Locate the cell with the specified text and output its [x, y] center coordinate. 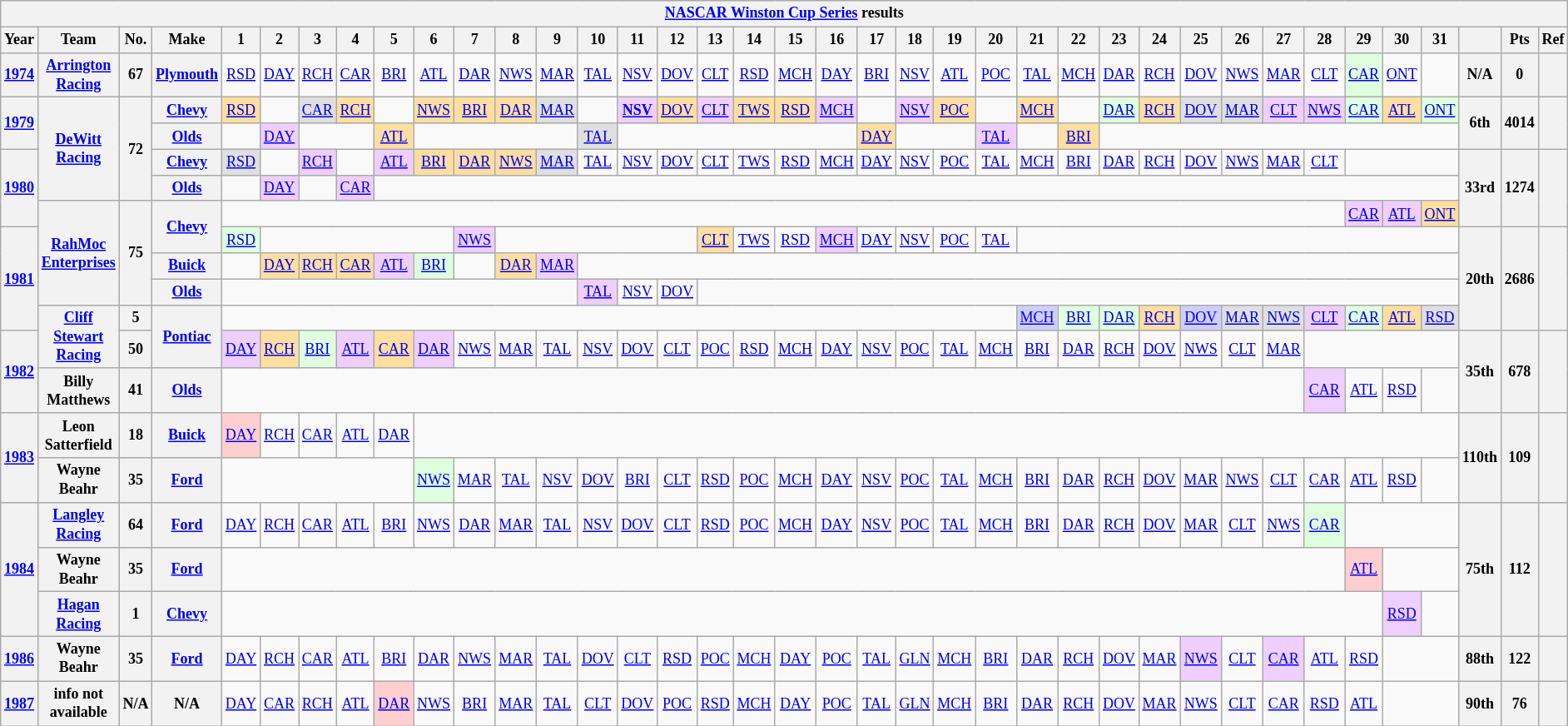
1974 [20, 75]
22 [1079, 40]
Leon Satterfield [78, 435]
6 [434, 40]
26 [1243, 40]
1980 [20, 188]
6th [1480, 123]
110th [1480, 458]
24 [1159, 40]
67 [136, 75]
Cliff Stewart Racing [78, 336]
Langley Racing [78, 525]
109 [1520, 458]
Team [78, 40]
1984 [20, 569]
10 [598, 40]
41 [136, 390]
2686 [1520, 280]
14 [754, 40]
4 [355, 40]
1981 [20, 280]
3 [318, 40]
No. [136, 40]
Hagan Racing [78, 614]
1987 [20, 704]
1986 [20, 659]
27 [1283, 40]
88th [1480, 659]
Billy Matthews [78, 390]
23 [1119, 40]
RahMoc Enterprises [78, 253]
122 [1520, 659]
NASCAR Winston Cup Series results [784, 13]
1983 [20, 458]
Plymouth [187, 75]
29 [1364, 40]
20 [996, 40]
28 [1325, 40]
90th [1480, 704]
33rd [1480, 188]
12 [677, 40]
Year [20, 40]
11 [638, 40]
20th [1480, 280]
50 [136, 350]
1982 [20, 371]
72 [136, 150]
64 [136, 525]
75th [1480, 569]
Pontiac [187, 336]
15 [796, 40]
31 [1440, 40]
Arrington Racing [78, 75]
4014 [1520, 123]
2 [279, 40]
9 [558, 40]
1274 [1520, 188]
Pts [1520, 40]
7 [474, 40]
13 [715, 40]
Make [187, 40]
25 [1201, 40]
1979 [20, 123]
DeWitt Racing [78, 150]
8 [516, 40]
112 [1520, 569]
0 [1520, 75]
info not available [78, 704]
30 [1402, 40]
76 [1520, 704]
Ref [1553, 40]
678 [1520, 371]
17 [876, 40]
16 [836, 40]
19 [955, 40]
35th [1480, 371]
21 [1037, 40]
75 [136, 253]
